Locate the cell with the specified text and output its [X, Y] center coordinate. 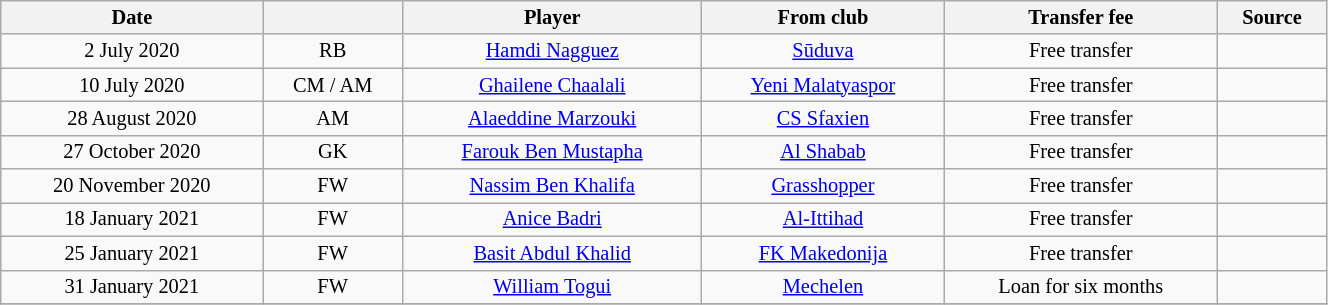
AM [333, 118]
Mechelen [823, 287]
Source [1272, 17]
25 January 2021 [132, 253]
Anice Badri [552, 219]
Date [132, 17]
GK [333, 152]
CM / AM [333, 85]
18 January 2021 [132, 219]
Ghailene Chaalali [552, 85]
Basit Abdul Khalid [552, 253]
28 August 2020 [132, 118]
Grasshopper [823, 186]
FK Makedonija [823, 253]
Transfer fee [1081, 17]
10 July 2020 [132, 85]
27 October 2020 [132, 152]
Player [552, 17]
CS Sfaxien [823, 118]
2 July 2020 [132, 51]
Hamdi Nagguez [552, 51]
31 January 2021 [132, 287]
From club [823, 17]
Al-Ittihad [823, 219]
RB [333, 51]
Nassim Ben Khalifa [552, 186]
Sūduva [823, 51]
20 November 2020 [132, 186]
Alaeddine Marzouki [552, 118]
Farouk Ben Mustapha [552, 152]
Al Shabab [823, 152]
William Togui [552, 287]
Yeni Malatyaspor [823, 85]
Loan for six months [1081, 287]
